Find where the given text appears and provide that cell's center as [X, Y] coordinate. 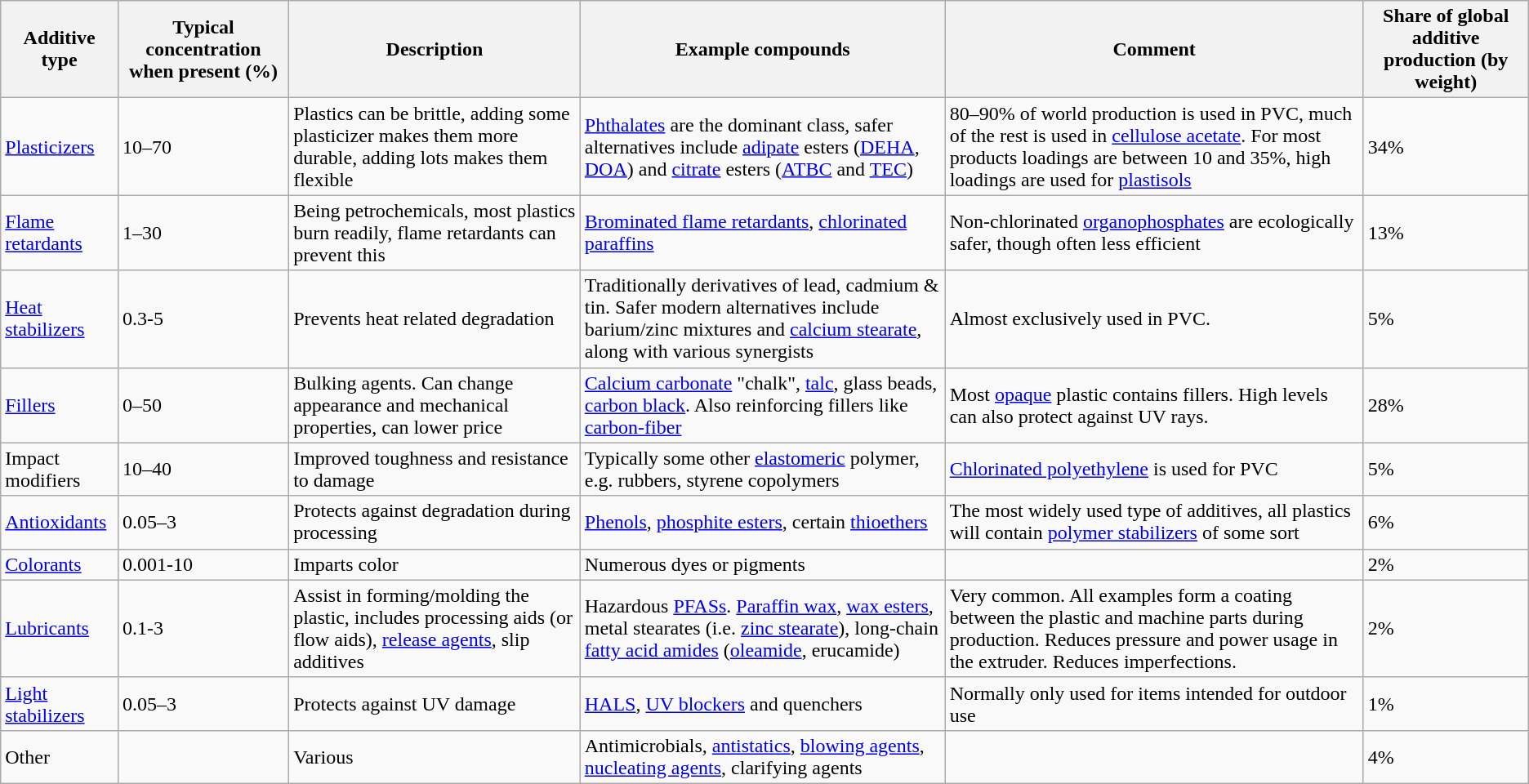
Fillers [60, 405]
Bulking agents. Can change appearance and mechanical properties, can lower price [435, 405]
0.3-5 [203, 318]
0–50 [203, 405]
Typical concentration when present (%) [203, 49]
Plasticizers [60, 147]
Typically some other elastomeric polymer, e.g. rubbers, styrene copolymers [763, 469]
Heat stabilizers [60, 318]
34% [1446, 147]
Phenols, phosphite esters, certain thioethers [763, 523]
Almost exclusively used in PVC. [1154, 318]
Prevents heat related degradation [435, 318]
HALS, UV blockers and quenchers [763, 704]
Hazardous PFASs. Paraffin wax, wax esters, metal stearates (i.e. zinc stearate), long-chain fatty acid amides (oleamide, erucamide) [763, 629]
Brominated flame retardants, chlorinated paraffins [763, 233]
0.1-3 [203, 629]
Improved toughness and resistance to damage [435, 469]
1% [1446, 704]
Numerous dyes or pigments [763, 564]
Protects against degradation during processing [435, 523]
Protects against UV damage [435, 704]
Non-chlorinated organophosphates are ecologically safer, though often less efficient [1154, 233]
Plastics can be brittle, adding some plasticizer makes them more durable, adding lots makes them flexible [435, 147]
4% [1446, 756]
Imparts color [435, 564]
Impact modifiers [60, 469]
Normally only used for items intended for outdoor use [1154, 704]
Most opaque plastic contains fillers. High levels can also protect against UV rays. [1154, 405]
Various [435, 756]
Light stabilizers [60, 704]
13% [1446, 233]
Calcium carbonate "chalk", talc, glass beads, carbon black. Also reinforcing fillers like carbon-fiber [763, 405]
Description [435, 49]
Comment [1154, 49]
Being petrochemicals, most plastics burn readily, flame retardants can prevent this [435, 233]
Assist in forming/molding the plastic, includes processing aids (or flow aids), release agents, slip additives [435, 629]
Share of global additive production (by weight) [1446, 49]
Lubricants [60, 629]
6% [1446, 523]
Other [60, 756]
Example compounds [763, 49]
Chlorinated polyethylene is used for PVC [1154, 469]
1–30 [203, 233]
Phthalates are the dominant class, safer alternatives include adipate esters (DEHA, DOA) and citrate esters (ATBC and TEC) [763, 147]
The most widely used type of additives, all plastics will contain polymer stabilizers of some sort [1154, 523]
Antioxidants [60, 523]
0.001-10 [203, 564]
Antimicrobials, antistatics, blowing agents, nucleating agents, clarifying agents [763, 756]
Flame retardants [60, 233]
Additive type [60, 49]
10–40 [203, 469]
Colorants [60, 564]
28% [1446, 405]
10–70 [203, 147]
